Search for the cell housing the specified text and yield its [x, y] center coordinate. 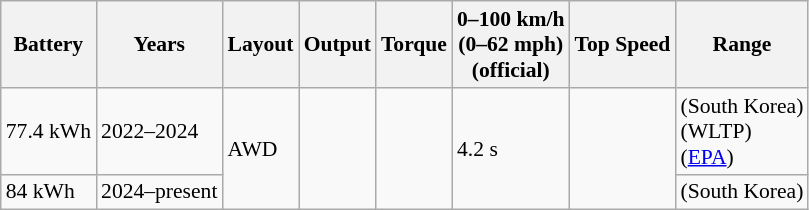
2022–2024 [159, 132]
(South Korea) (WLTP) (EPA) [742, 132]
0–100 km/h(0–62 mph)(official) [510, 44]
AWD [260, 149]
2024–present [159, 192]
Layout [260, 44]
(South Korea) [742, 192]
84 kWh [48, 192]
Output [338, 44]
Torque [414, 44]
Battery [48, 44]
Range [742, 44]
Top Speed [623, 44]
Years [159, 44]
77.4 kWh [48, 132]
4.2 s [510, 149]
